Identify which cell holds the provided text, then report its [x, y] central coordinate. 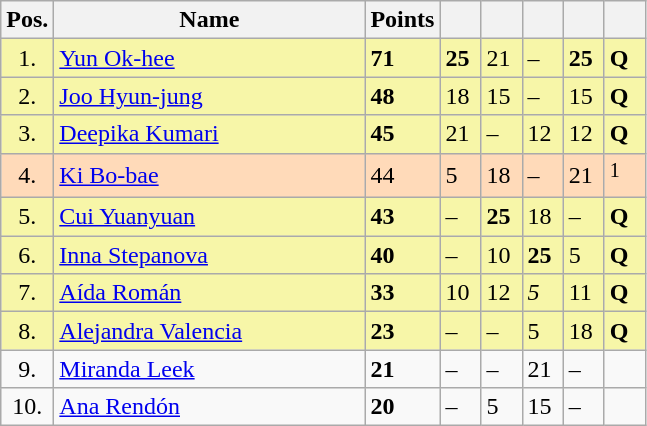
6. [28, 255]
Alejandra Valencia [210, 331]
Name [210, 20]
4. [28, 176]
8. [28, 331]
Yun Ok-hee [210, 58]
10. [28, 407]
Inna Stepanova [210, 255]
40 [402, 255]
23 [402, 331]
45 [402, 134]
Joo Hyun-jung [210, 96]
1 [624, 176]
7. [28, 293]
48 [402, 96]
9. [28, 369]
Cui Yuanyuan [210, 217]
3. [28, 134]
11 [584, 293]
Miranda Leek [210, 369]
20 [402, 407]
5. [28, 217]
Aída Román [210, 293]
Pos. [28, 20]
71 [402, 58]
43 [402, 217]
Deepika Kumari [210, 134]
Ana Rendón [210, 407]
2. [28, 96]
44 [402, 176]
1. [28, 58]
Ki Bo-bae [210, 176]
33 [402, 293]
Points [402, 20]
